Detect which cell encompasses the target text, then output its (x, y) center coordinate. 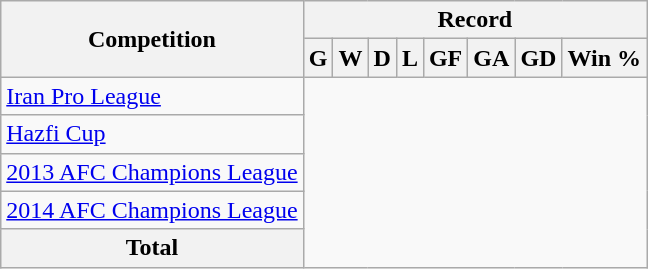
GD (538, 58)
L (410, 58)
Hazfi Cup (152, 134)
GF (445, 58)
GA (492, 58)
W (350, 58)
Competition (152, 39)
Record (474, 20)
2013 AFC Champions League (152, 172)
2014 AFC Champions League (152, 210)
Win % (604, 58)
Iran Pro League (152, 96)
G (318, 58)
D (382, 58)
Total (152, 248)
